Provide the [X, Y] coordinate of the cell's center where the given text is located.  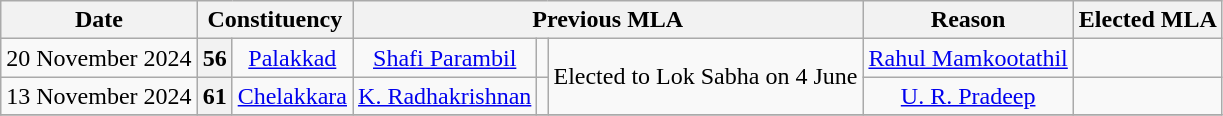
Rahul Mamkootathil [968, 58]
U. R. Pradeep [968, 96]
Constituency [274, 20]
Elected MLA [1148, 20]
K. Radhakrishnan [445, 96]
56 [214, 58]
Previous MLA [608, 20]
20 November 2024 [99, 58]
Reason [968, 20]
Shafi Parambil [445, 58]
61 [214, 96]
Elected to Lok Sabha on 4 June [706, 77]
Date [99, 20]
Chelakkara [292, 96]
13 November 2024 [99, 96]
Palakkad [292, 58]
